Search for the cell housing the specified text and yield its [X, Y] center coordinate. 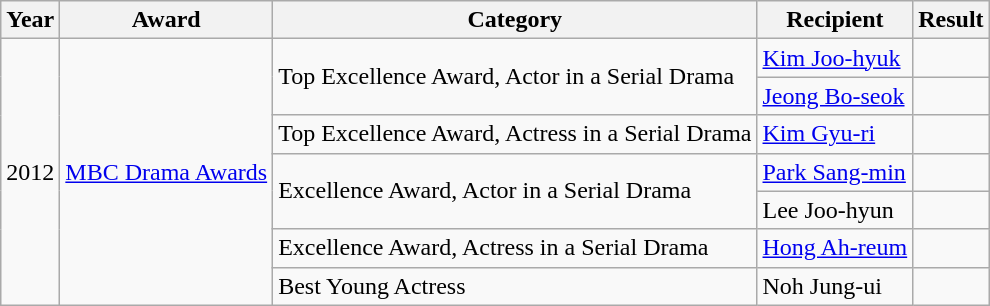
Kim Gyu-ri [835, 134]
Hong Ah-reum [835, 248]
Result [951, 20]
Top Excellence Award, Actress in a Serial Drama [515, 134]
Category [515, 20]
Top Excellence Award, Actor in a Serial Drama [515, 77]
Award [166, 20]
Park Sang-min [835, 172]
MBC Drama Awards [166, 172]
Best Young Actress [515, 286]
Excellence Award, Actor in a Serial Drama [515, 191]
Year [30, 20]
Noh Jung-ui [835, 286]
2012 [30, 172]
Kim Joo-hyuk [835, 58]
Excellence Award, Actress in a Serial Drama [515, 248]
Recipient [835, 20]
Lee Joo-hyun [835, 210]
Jeong Bo-seok [835, 96]
